Identify which cell holds the provided text, then report its [x, y] central coordinate. 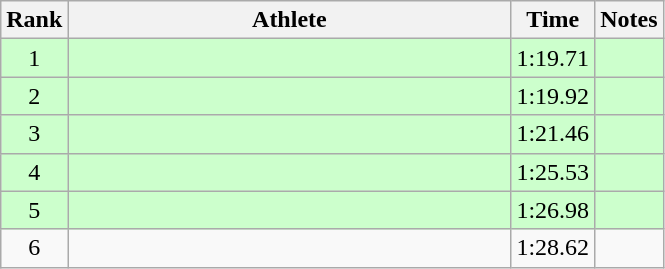
1 [34, 58]
1:19.92 [553, 96]
1:21.46 [553, 134]
6 [34, 248]
2 [34, 96]
Athlete [290, 20]
1:26.98 [553, 210]
3 [34, 134]
Time [553, 20]
1:25.53 [553, 172]
Notes [629, 20]
1:19.71 [553, 58]
1:28.62 [553, 248]
4 [34, 172]
5 [34, 210]
Rank [34, 20]
